Return the [x, y] coordinate for the center point of the cell that contains the specified text.  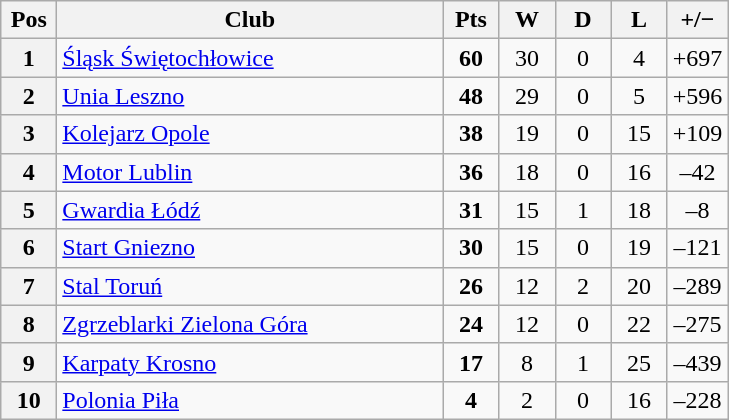
D [583, 20]
–439 [698, 362]
Stal Toruń [250, 286]
26 [471, 286]
38 [471, 134]
Kolejarz Opole [250, 134]
7 [29, 286]
Pts [471, 20]
Start Gniezno [250, 248]
Śląsk Świętochłowice [250, 58]
–121 [698, 248]
Gwardia Łódź [250, 210]
–8 [698, 210]
10 [29, 400]
31 [471, 210]
Polonia Piła [250, 400]
Club [250, 20]
9 [29, 362]
36 [471, 172]
+596 [698, 96]
–42 [698, 172]
3 [29, 134]
29 [527, 96]
L [639, 20]
22 [639, 324]
–275 [698, 324]
Unia Leszno [250, 96]
Zgrzeblarki Zielona Góra [250, 324]
20 [639, 286]
60 [471, 58]
17 [471, 362]
+697 [698, 58]
48 [471, 96]
Karpaty Krosno [250, 362]
Pos [29, 20]
Motor Lublin [250, 172]
24 [471, 324]
–228 [698, 400]
–289 [698, 286]
W [527, 20]
25 [639, 362]
6 [29, 248]
+109 [698, 134]
+/− [698, 20]
